Determine the (X, Y) coordinate at the center of the cell enclosing the given text.  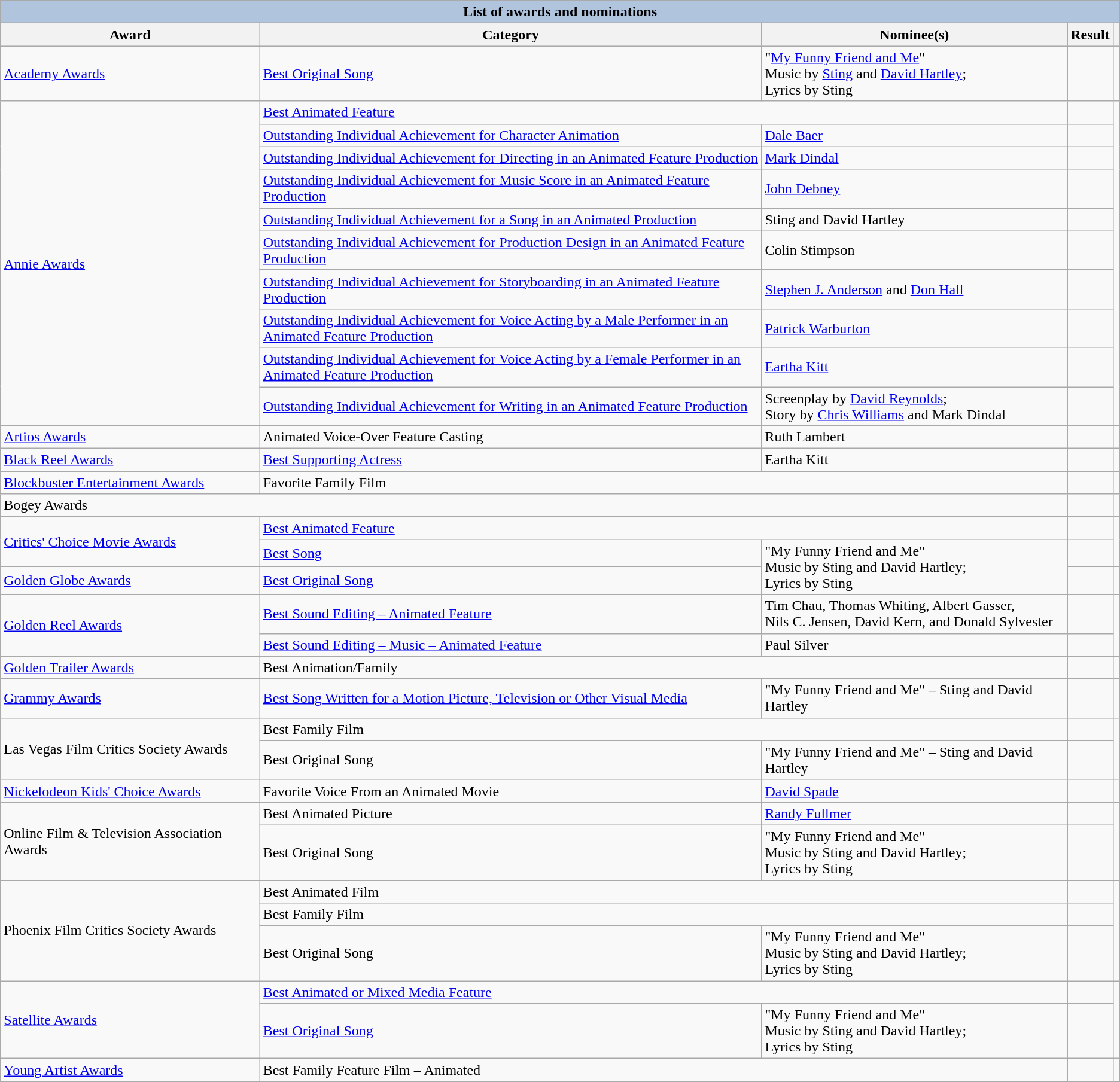
Best Animated or Mixed Media Feature (664, 992)
Best Sound Editing – Animated Feature (511, 614)
Annie Awards (130, 263)
Bogey Awards (534, 505)
List of awards and nominations (560, 12)
David Spade (914, 791)
Animated Voice-Over Feature Casting (511, 437)
Patrick Warburton (914, 328)
Outstanding Individual Achievement for Writing in an Animated Feature Production (511, 406)
Screenplay by David Reynolds; Story by Chris Williams and Mark Dindal (914, 406)
Dale Baer (914, 135)
Golden Trailer Awards (130, 668)
Academy Awards (130, 74)
Best Family Feature Film – Animated (664, 1070)
Artios Awards (130, 437)
Outstanding Individual Achievement for Voice Acting by a Female Performer in an Animated Feature Production (511, 367)
Outstanding Individual Achievement for Storyboarding in an Animated Feature Production (511, 289)
Young Artist Awards (130, 1070)
Outstanding Individual Achievement for Character Animation (511, 135)
Black Reel Awards (130, 460)
Grammy Awards (130, 699)
Outstanding Individual Achievement for a Song in an Animated Production (511, 220)
Best Animated Picture (511, 813)
Nominee(s) (914, 35)
Best Sound Editing – Music – Animated Feature (511, 645)
Ruth Lambert (914, 437)
Favorite Voice From an Animated Movie (511, 791)
Nickelodeon Kids' Choice Awards (130, 791)
Outstanding Individual Achievement for Production Design in an Animated Feature Production (511, 250)
Las Vegas Film Critics Society Awards (130, 749)
Best Song Written for a Motion Picture, Television or Other Visual Media (511, 699)
Category (511, 35)
Mark Dindal (914, 158)
Outstanding Individual Achievement for Music Score in an Animated Feature Production (511, 189)
Best Animated Film (664, 892)
Outstanding Individual Achievement for Directing in an Animated Feature Production (511, 158)
Randy Fullmer (914, 813)
Result (1090, 35)
Paul Silver (914, 645)
Golden Globe Awards (130, 581)
Critics' Choice Movie Awards (130, 542)
Online Film & Television Association Awards (130, 841)
Tim Chau, Thomas Whiting, Albert Gasser, Nils C. Jensen, David Kern, and Donald Sylvester (914, 614)
Favorite Family Film (664, 483)
Colin Stimpson (914, 250)
Blockbuster Entertainment Awards (130, 483)
John Debney (914, 189)
Best Animation/Family (664, 668)
Best Supporting Actress (511, 460)
Sting and David Hartley (914, 220)
Outstanding Individual Achievement for Voice Acting by a Male Performer in an Animated Feature Production (511, 328)
Stephen J. Anderson and Don Hall (914, 289)
Phoenix Film Critics Society Awards (130, 931)
Satellite Awards (130, 1020)
Golden Reel Awards (130, 626)
Best Song (511, 553)
Award (130, 35)
